Determine the (x, y) coordinate at the center of the cell enclosing the given text.  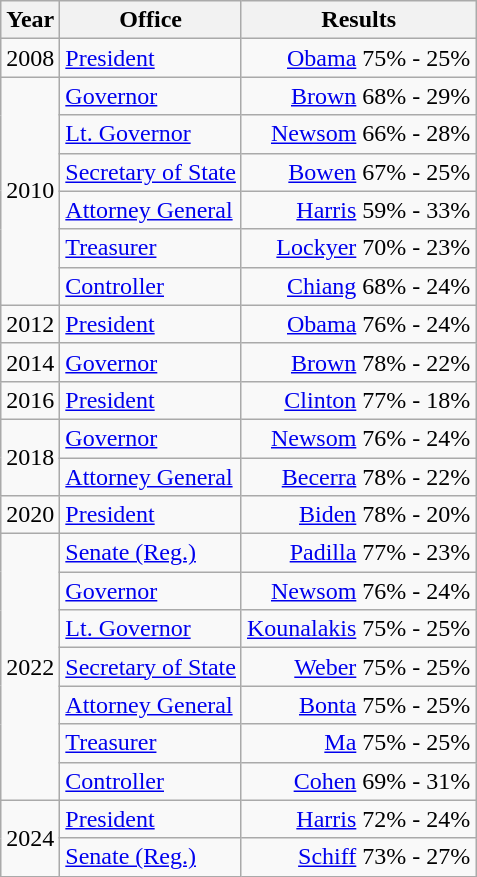
Bonta 75% - 25% (358, 705)
2020 (30, 515)
Office (151, 20)
Becerra 78% - 22% (358, 477)
2010 (30, 191)
Bowen 67% - 25% (358, 172)
Results (358, 20)
Chiang 68% - 24% (358, 286)
Ma 75% - 25% (358, 743)
Obama 75% - 25% (358, 58)
Weber 75% - 25% (358, 667)
Biden 78% - 20% (358, 515)
2012 (30, 324)
Clinton 77% - 18% (358, 400)
2008 (30, 58)
Padilla 77% - 23% (358, 553)
Harris 59% - 33% (358, 210)
2014 (30, 362)
Obama 76% - 24% (358, 324)
2022 (30, 667)
2016 (30, 400)
Cohen 69% - 31% (358, 781)
Schiff 73% - 27% (358, 857)
2018 (30, 457)
Year (30, 20)
Harris 72% - 24% (358, 819)
Kounalakis 75% - 25% (358, 629)
Brown 78% - 22% (358, 362)
Lockyer 70% - 23% (358, 248)
2024 (30, 838)
Brown 68% - 29% (358, 96)
Newsom 66% - 28% (358, 134)
